Locate the cell with the specified text and output its [X, Y] center coordinate. 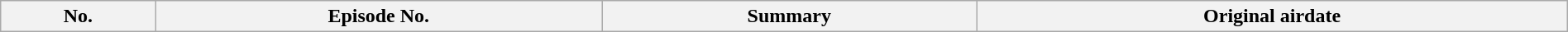
Original airdate [1272, 16]
No. [78, 16]
Summary [789, 16]
Episode No. [379, 16]
